Pinpoint the cell where the given text exists, returning its (X, Y) midpoint coordinate. 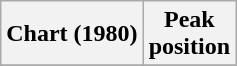
Chart (1980) (72, 34)
Peakposition (189, 34)
